Find where the given text appears and provide that cell's center as [X, Y] coordinate. 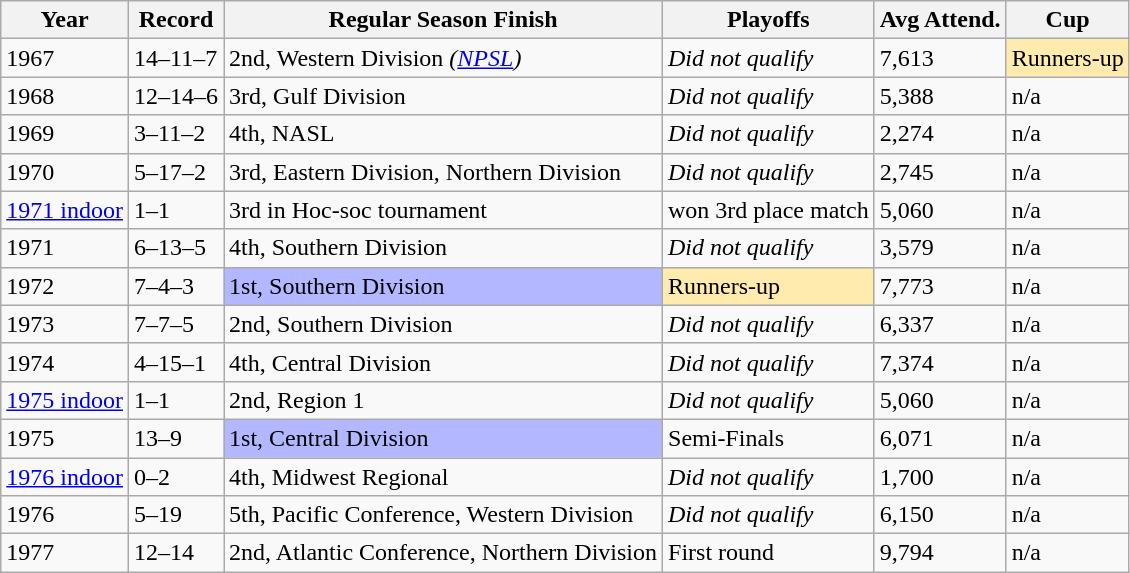
1975 indoor [65, 400]
4th, Midwest Regional [444, 477]
3rd in Hoc-soc tournament [444, 210]
12–14 [176, 553]
3rd, Gulf Division [444, 96]
3,579 [940, 248]
7,374 [940, 362]
5th, Pacific Conference, Western Division [444, 515]
1972 [65, 286]
1975 [65, 438]
7,613 [940, 58]
14–11–7 [176, 58]
2,745 [940, 172]
0–2 [176, 477]
5–17–2 [176, 172]
2nd, Region 1 [444, 400]
1973 [65, 324]
4th, Southern Division [444, 248]
3–11–2 [176, 134]
6,150 [940, 515]
1st, Southern Division [444, 286]
1969 [65, 134]
7–7–5 [176, 324]
Regular Season Finish [444, 20]
won 3rd place match [769, 210]
1968 [65, 96]
9,794 [940, 553]
2,274 [940, 134]
5–19 [176, 515]
Avg Attend. [940, 20]
1977 [65, 553]
12–14–6 [176, 96]
4th, Central Division [444, 362]
2nd, Atlantic Conference, Northern Division [444, 553]
1,700 [940, 477]
6,337 [940, 324]
4–15–1 [176, 362]
Year [65, 20]
1st, Central Division [444, 438]
13–9 [176, 438]
7,773 [940, 286]
1971 indoor [65, 210]
First round [769, 553]
1970 [65, 172]
7–4–3 [176, 286]
2nd, Western Division (NPSL) [444, 58]
Playoffs [769, 20]
Cup [1068, 20]
3rd, Eastern Division, Northern Division [444, 172]
Record [176, 20]
6–13–5 [176, 248]
4th, NASL [444, 134]
1974 [65, 362]
2nd, Southern Division [444, 324]
1971 [65, 248]
1976 [65, 515]
6,071 [940, 438]
Semi-Finals [769, 438]
1976 indoor [65, 477]
1967 [65, 58]
5,388 [940, 96]
